Return [x, y] of the center of cell containing provided text 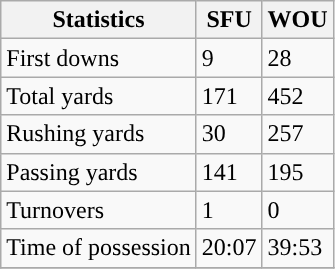
0 [298, 210]
195 [298, 172]
First downs [99, 58]
WOU [298, 20]
20:07 [229, 248]
257 [298, 134]
Time of possession [99, 248]
9 [229, 58]
39:53 [298, 248]
Rushing yards [99, 134]
30 [229, 134]
141 [229, 172]
1 [229, 210]
Turnovers [99, 210]
Passing yards [99, 172]
171 [229, 96]
28 [298, 58]
Statistics [99, 20]
Total yards [99, 96]
452 [298, 96]
SFU [229, 20]
